Return [X, Y] of the center of cell containing provided text 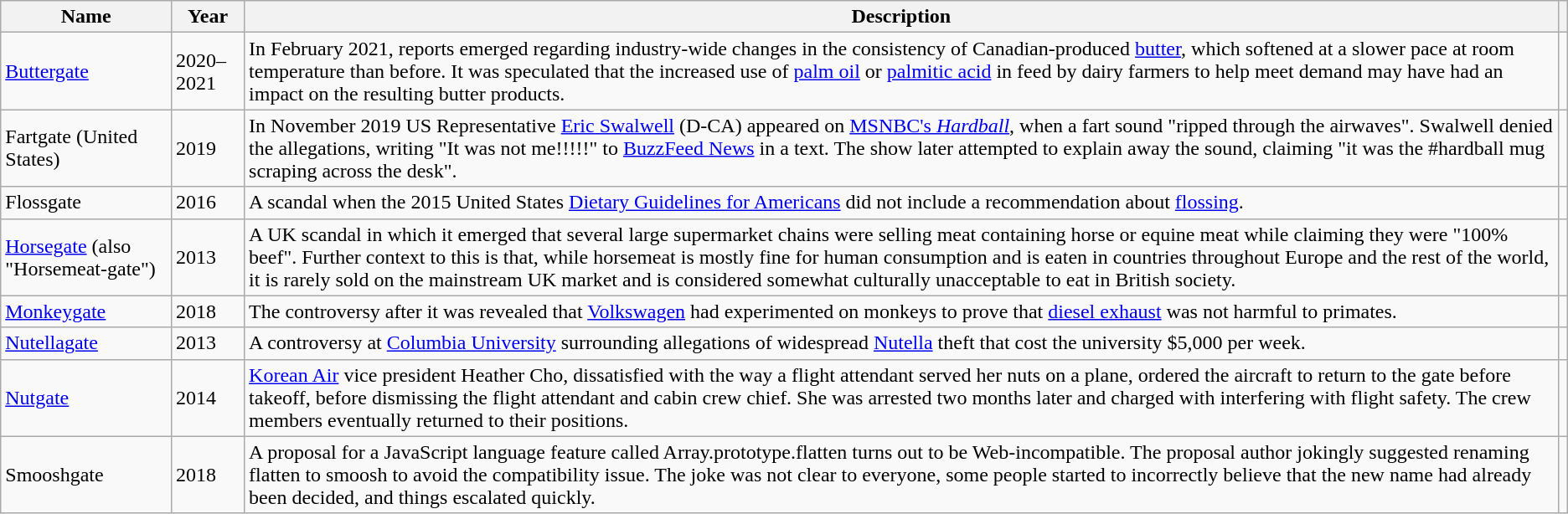
Monkeygate [86, 311]
Description [901, 17]
2019 [208, 148]
2020–2021 [208, 71]
Nutellagate [86, 343]
Fartgate (United States) [86, 148]
Nutgate [86, 398]
2016 [208, 203]
A controversy at Columbia University surrounding allegations of widespread Nutella theft that cost the university $5,000 per week. [901, 343]
The controversy after it was revealed that Volkswagen had experimented on monkeys to prove that diesel exhaust was not harmful to primates. [901, 311]
Flossgate [86, 203]
2014 [208, 398]
Name [86, 17]
Buttergate [86, 71]
Smooshgate [86, 475]
A scandal when the 2015 United States Dietary Guidelines for Americans did not include a recommendation about flossing. [901, 203]
Horsegate (also "Horsemeat-gate") [86, 257]
Year [208, 17]
